Scan for the cell matching the given text and deliver its (X, Y) coordinate at center. 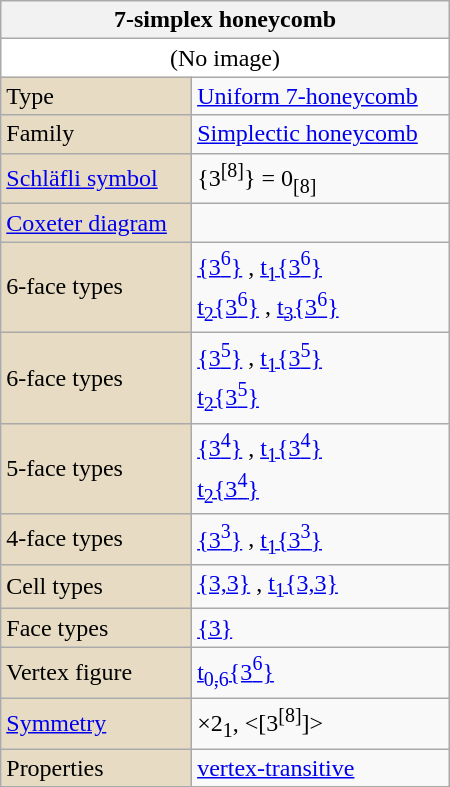
Cell types (96, 587)
Simplectic honeycomb (321, 134)
{34} , t1{34} t2{34} (321, 468)
4-face types (96, 540)
{3[8]} = 0[8] (321, 178)
Uniform 7-honeycomb (321, 96)
×21, <[3[8]]> (321, 724)
Coxeter diagram (96, 223)
{3} (321, 628)
{33} , t1{33} (321, 540)
Schläfli symbol (96, 178)
{35} , t1{35} t2{35} (321, 378)
Vertex figure (96, 672)
Properties (96, 768)
t0,6{36} (321, 672)
7-simplex honeycomb (225, 20)
Type (96, 96)
{36} , t1{36} t2{36} , t3{36} (321, 288)
Family (96, 134)
{3,3} , t1{3,3} (321, 587)
vertex-transitive (321, 768)
Face types (96, 628)
5-face types (96, 468)
(No image) (225, 58)
Symmetry (96, 724)
